Identify which cell holds the provided text, then report its (X, Y) central coordinate. 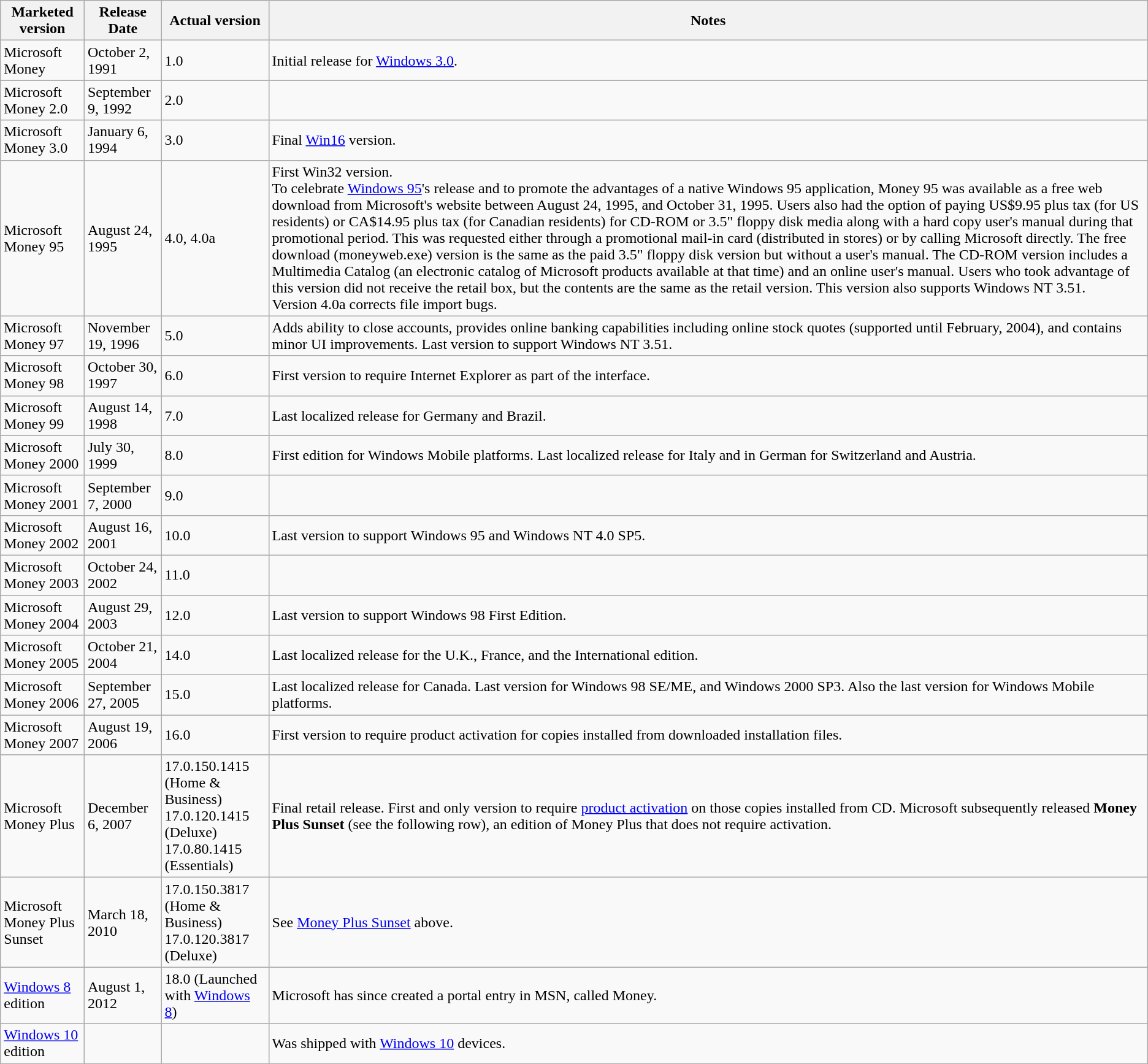
Microsoft Money 2.0 (43, 101)
First version to require Internet Explorer as part of the interface. (708, 375)
14.0 (215, 655)
Last version to support Windows 98 First Edition. (708, 614)
October 21, 2004 (123, 655)
Last version to support Windows 95 and Windows NT 4.0 SP5. (708, 535)
First edition for Windows Mobile platforms. Last localized release for Italy and in German for Switzerland and Austria. (708, 455)
August 14, 1998 (123, 416)
September 7, 2000 (123, 496)
January 6, 1994 (123, 140)
Final Win16 version. (708, 140)
Last localized release for Germany and Brazil. (708, 416)
11.0 (215, 575)
Microsoft has since created a portal entry in MSN, called Money. (708, 995)
Microsoft Money 2001 (43, 496)
October 2, 1991 (123, 60)
First version to require product activation for copies installed from downloaded installation files. (708, 735)
9.0 (215, 496)
Notes (708, 21)
August 1, 2012 (123, 995)
Microsoft Money 97 (43, 336)
15.0 (215, 695)
18.0 (Launched with Windows 8) (215, 995)
December 6, 2007 (123, 816)
Windows 10 edition (43, 1044)
October 24, 2002 (123, 575)
Initial release for Windows 3.0. (708, 60)
5.0 (215, 336)
Microsoft Money 99 (43, 416)
12.0 (215, 614)
17.0.150.3817 (Home & Business)17.0.120.3817 (Deluxe) (215, 922)
16.0 (215, 735)
August 19, 2006 (123, 735)
Microsoft Money 2002 (43, 535)
Windows 8 edition (43, 995)
Microsoft Money Plus Sunset (43, 922)
Microsoft Money (43, 60)
Microsoft Money 95 (43, 238)
August 24, 1995 (123, 238)
7.0 (215, 416)
1.0 (215, 60)
17.0.150.1415 (Home & Business)17.0.120.1415 (Deluxe)17.0.80.1415 (Essentials) (215, 816)
November 19, 1996 (123, 336)
August 29, 2003 (123, 614)
Marketed version (43, 21)
September 27, 2005 (123, 695)
Microsoft Money 2004 (43, 614)
Last localized release for Canada. Last version for Windows 98 SE/ME, and Windows 2000 SP3. Also the last version for Windows Mobile platforms. (708, 695)
Microsoft Money 2003 (43, 575)
Microsoft Money 2006 (43, 695)
10.0 (215, 535)
Last localized release for the U.K., France, and the International edition. (708, 655)
Microsoft Money 2000 (43, 455)
4.0, 4.0a (215, 238)
Release Date (123, 21)
Microsoft Money 2007 (43, 735)
2.0 (215, 101)
March 18, 2010 (123, 922)
Microsoft Money Plus (43, 816)
3.0 (215, 140)
8.0 (215, 455)
October 30, 1997 (123, 375)
July 30, 1999 (123, 455)
Was shipped with Windows 10 devices. (708, 1044)
6.0 (215, 375)
August 16, 2001 (123, 535)
Microsoft Money 98 (43, 375)
September 9, 1992 (123, 101)
Actual version (215, 21)
See Money Plus Sunset above. (708, 922)
Microsoft Money 2005 (43, 655)
Microsoft Money 3.0 (43, 140)
